Provide the (x, y) coordinate of the cell's center where the given text is located.  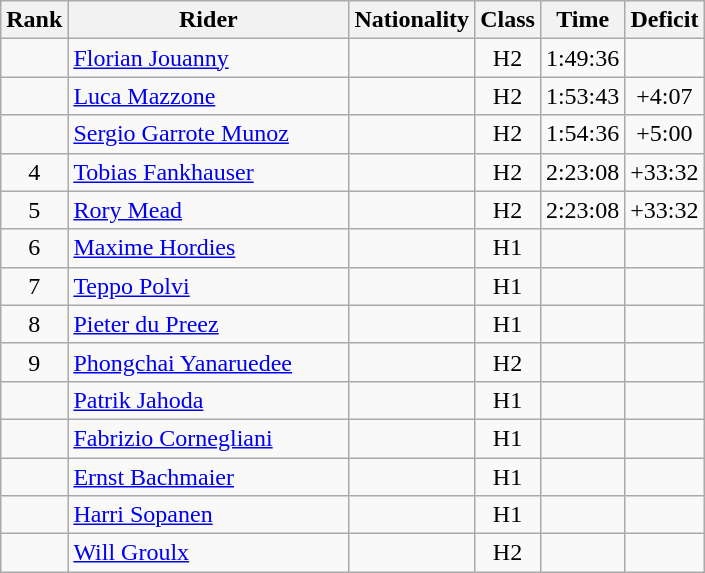
6 (34, 248)
1:49:36 (582, 58)
Will Groulx (208, 553)
1:54:36 (582, 134)
Ernst Bachmaier (208, 477)
1:53:43 (582, 96)
Pieter du Preez (208, 324)
Time (582, 20)
+4:07 (664, 96)
Luca Mazzone (208, 96)
5 (34, 210)
9 (34, 362)
Sergio Garrote Munoz (208, 134)
Fabrizio Cornegliani (208, 438)
Rider (208, 20)
Tobias Fankhauser (208, 172)
Teppo Polvi (208, 286)
Phongchai Yanaruedee (208, 362)
7 (34, 286)
Patrik Jahoda (208, 400)
Harri Sopanen (208, 515)
Rank (34, 20)
8 (34, 324)
Deficit (664, 20)
Maxime Hordies (208, 248)
+5:00 (664, 134)
Nationality (412, 20)
Florian Jouanny (208, 58)
Class (508, 20)
4 (34, 172)
Rory Mead (208, 210)
